From the cell containing the given text, extract its center point as (X, Y) coordinate. 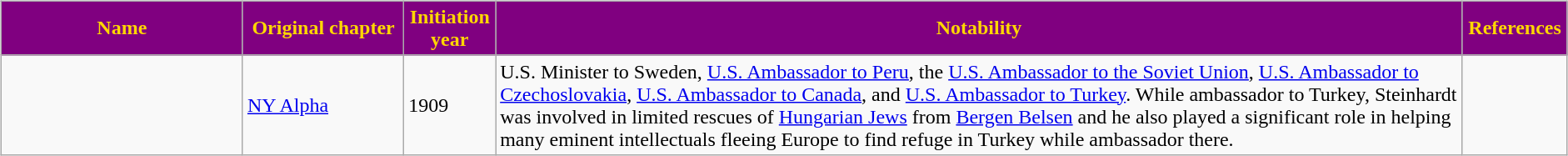
References (1515, 28)
Original chapter (323, 28)
Notability (980, 28)
Initiationyear (450, 28)
1909 (450, 105)
NY Alpha (323, 105)
Name (122, 28)
